Output the [x, y] coordinate of the center of the cell containing the given text.  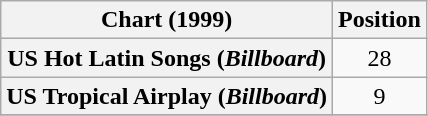
Position [380, 20]
Chart (1999) [167, 20]
9 [380, 96]
US Hot Latin Songs (Billboard) [167, 58]
US Tropical Airplay (Billboard) [167, 96]
28 [380, 58]
